Identify which cell holds the provided text, then report its [X, Y] central coordinate. 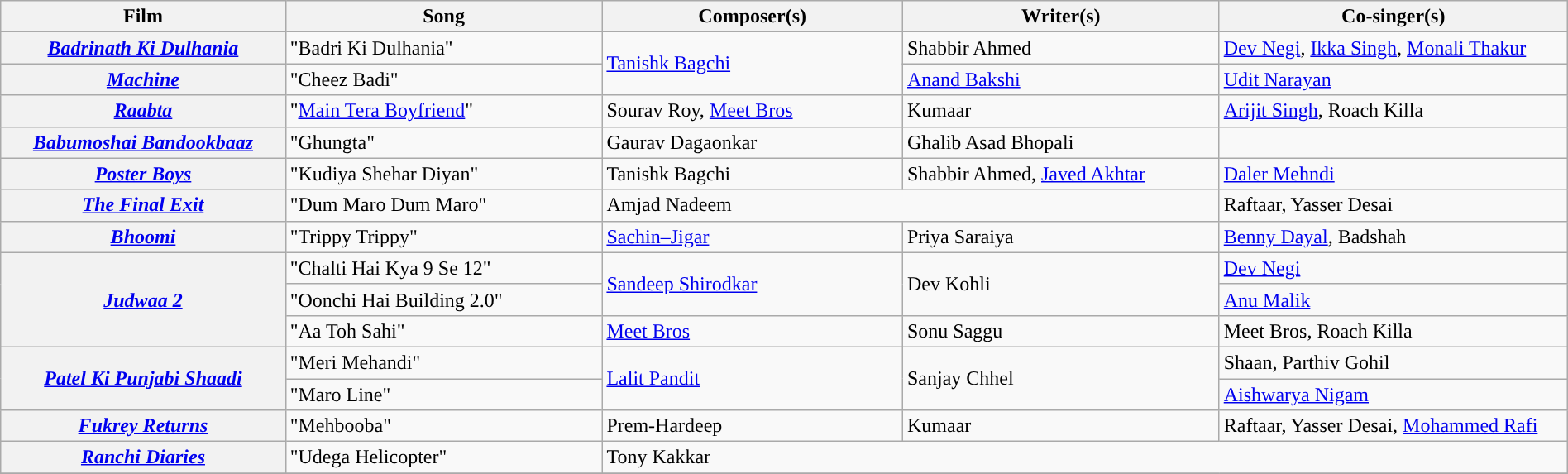
Song [443, 17]
Tony Kakkar [1085, 457]
"Trippy Trippy" [443, 237]
"Ghungta" [443, 142]
"Udega Helicopter" [443, 457]
Raftaar, Yasser Desai, Mohammed Rafi [1393, 426]
Anand Bakshi [1060, 79]
Arijit Singh, Roach Killa [1393, 111]
Sourav Roy, Meet Bros [753, 111]
The Final Exit [143, 205]
"Badri Ki Dulhania" [443, 48]
Babumoshai Bandookbaaz [143, 142]
Poster Boys [143, 174]
Aishwarya Nigam [1393, 395]
Dev Negi [1393, 268]
Patel Ki Punjabi Shaadi [143, 378]
Lalit Pandit [753, 378]
Dev Negi, Ikka Singh, Monali Thakur [1393, 48]
Writer(s) [1060, 17]
Sachin–Jigar [753, 237]
Co-singer(s) [1393, 17]
"Dum Maro Dum Maro" [443, 205]
Judwaa 2 [143, 299]
Gaurav Dagaonkar [753, 142]
"Chalti Hai Kya 9 Se 12" [443, 268]
"Kudiya Shehar Diyan" [443, 174]
Amjad Nadeem [911, 205]
Composer(s) [753, 17]
Anu Malik [1393, 299]
Machine [143, 79]
Prem-Hardeep [753, 426]
Raftaar, Yasser Desai [1393, 205]
Dev Kohli [1060, 284]
Shabbir Ahmed, Javed Akhtar [1060, 174]
Shabbir Ahmed [1060, 48]
Sanjay Chhel [1060, 378]
Fukrey Returns [143, 426]
"Maro Line" [443, 395]
Raabta [143, 111]
Ghalib Asad Bhopali [1060, 142]
Daler Mehndi [1393, 174]
Film [143, 17]
Shaan, Parthiv Gohil [1393, 362]
Benny Dayal, Badshah [1393, 237]
Udit Narayan [1393, 79]
Ranchi Diaries [143, 457]
"Meri Mehandi" [443, 362]
Bhoomi [143, 237]
"Aa Toh Sahi" [443, 331]
"Cheez Badi" [443, 79]
"Oonchi Hai Building 2.0" [443, 299]
"Mehbooba" [443, 426]
Sonu Saggu [1060, 331]
"Main Tera Boyfriend" [443, 111]
Meet Bros [753, 331]
Priya Saraiya [1060, 237]
Badrinath Ki Dulhania [143, 48]
Sandeep Shirodkar [753, 284]
Meet Bros, Roach Killa [1393, 331]
